Capture the cell that displays the provided text and extract its [x, y] central coordinate. 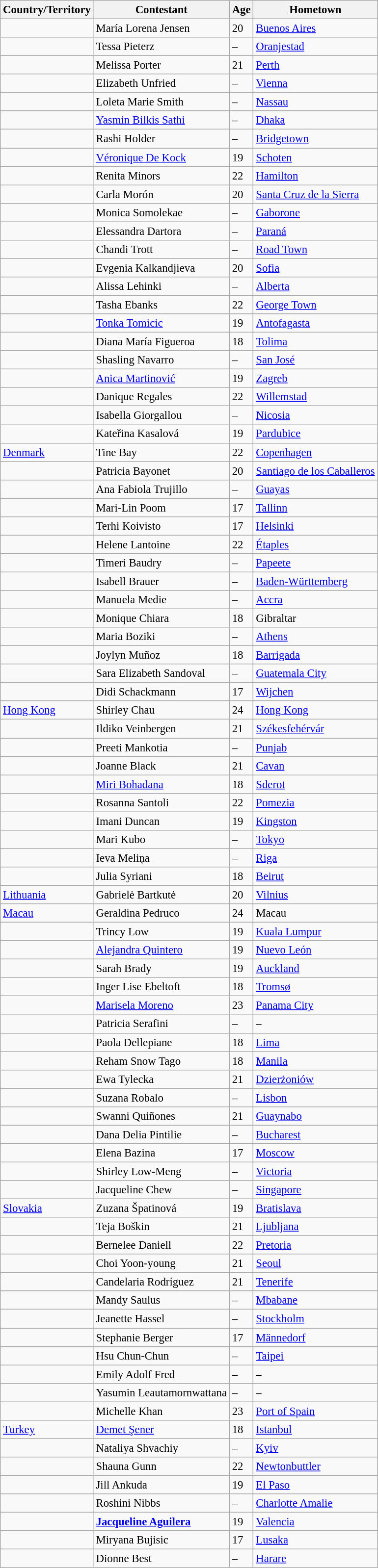
Mari Kubo [161, 840]
Dionne Best [161, 1559]
Didi Schackmann [161, 692]
Geraldina Pedruco [161, 913]
Elena Bazina [161, 1153]
Stephanie Berger [161, 1337]
Accra [315, 600]
Vienna [315, 83]
Road Town [315, 250]
Pardubice [315, 434]
Tolima [315, 342]
Tokyo [315, 840]
Jill Ankuda [161, 1485]
Paraná [315, 231]
Hometown [315, 10]
Zuzana Špatinová [161, 1208]
Kuala Lumpur [315, 932]
Miryana Bujisic [161, 1540]
Julia Syriani [161, 876]
Elessandra Dartora [161, 231]
Miri Bohadana [161, 784]
Elizabeth Unfried [161, 83]
Santiago de los Caballeros [315, 471]
Joylyn Muñoz [161, 655]
Seoul [315, 1263]
Timeri Baudry [161, 563]
Tonka Tomicic [161, 323]
Sofia [315, 268]
Gaborone [315, 212]
Lusaka [315, 1540]
Hsu Chun-Chun [161, 1356]
Diana María Figueroa [161, 342]
Renita Minors [161, 176]
Teja Boškin [161, 1227]
Sarah Brady [161, 969]
Marisela Moreno [161, 1005]
Tenerife [315, 1282]
Sara Elizabeth Sandoval [161, 673]
Contestant [161, 10]
Schoten [315, 157]
Tallinn [315, 508]
Yasmin Bilkis Sathi [161, 120]
Papeete [315, 563]
Helene Lantoine [161, 544]
Harare [315, 1559]
Ljubljana [315, 1227]
Ewa Tylecka [161, 1079]
Tromsø [315, 987]
Istanbul [315, 1430]
Choi Yoon-young [161, 1263]
Alissa Lehinki [161, 286]
Panama City [315, 1005]
Buenos Aires [315, 28]
Nicosia [315, 415]
Country/Territory [47, 10]
Stockholm [315, 1319]
Swanni Quiñones [161, 1116]
Mandy Saulus [161, 1300]
Isabell Brauer [161, 581]
Preeti Mankotia [161, 747]
Étaples [315, 544]
Rashi Holder [161, 139]
Copenhagen [315, 452]
Candelaria Rodríguez [161, 1282]
Manila [315, 1061]
Yasumin Leautamornwattana [161, 1392]
Lima [315, 1042]
Slovakia [47, 1208]
Shirley Low-Meng [161, 1171]
Nuevo León [315, 950]
Véronique De Kock [161, 157]
Guayas [315, 489]
Demet Şener [161, 1430]
Port of Spain [315, 1411]
Pomezia [315, 802]
Monica Somolekae [161, 212]
Guaynabo [315, 1116]
Lithuania [47, 895]
Wijchen [315, 692]
Ieva Meliņa [161, 858]
Bratislava [315, 1208]
Suzana Robalo [161, 1098]
Newtonbuttler [315, 1466]
Inger Lise Ebeltoft [161, 987]
Kyiv [315, 1448]
Santa Cruz de la Sierra [315, 194]
George Town [315, 305]
Victoria [315, 1171]
Lisbon [315, 1098]
San José [315, 360]
Isabella Giorgallou [161, 415]
Barrigada [315, 655]
Guatemala City [315, 673]
Ildiko Veinbergen [161, 729]
Athens [315, 637]
Michelle Khan [161, 1411]
Maria Boziki [161, 637]
Patricia Bayonet [161, 471]
Reham Snow Tago [161, 1061]
Nataliya Shvachiy [161, 1448]
Kingston [315, 821]
Zagreb [315, 379]
Riga [315, 858]
Ana Fabiola Trujillo [161, 489]
Carla Morón [161, 194]
Chandi Trott [161, 250]
Valencia [315, 1522]
Monique Chiara [161, 618]
Emily Adolf Fred [161, 1374]
Mari-Lin Poom [161, 508]
Beirut [315, 876]
Patricia Serafini [161, 1024]
Dzierżoniów [315, 1079]
Paola Dellepiane [161, 1042]
Mbabane [315, 1300]
Terhi Koivisto [161, 526]
Age [242, 10]
Imani Duncan [161, 821]
María Lorena Jensen [161, 28]
Hamilton [315, 176]
Turkey [47, 1430]
Anica Martinović [161, 379]
El Paso [315, 1485]
Tessa Pieterz [161, 47]
Rosanna Santoli [161, 802]
Antofagasta [315, 323]
Dana Delia Pintilie [161, 1134]
Gabrielė Bartkutė [161, 895]
Kateřina Kasalová [161, 434]
Székesfehérvár [315, 729]
Gibraltar [315, 618]
Charlotte Amalie [315, 1503]
Roshini Nibbs [161, 1503]
Vilnius [315, 895]
Nassau [315, 102]
Cavan [315, 766]
Willemstad [315, 397]
Jacqueline Aguilera [161, 1522]
Denmark [47, 452]
Oranjestad [315, 47]
Melissa Porter [161, 65]
Tine Bay [161, 452]
Baden-Württemberg [315, 581]
Shirley Chau [161, 711]
Pretoria [315, 1245]
Jacqueline Chew [161, 1190]
Shauna Gunn [161, 1466]
Bridgetown [315, 139]
Punjab [315, 747]
Bucharest [315, 1134]
Shasling Navarro [161, 360]
Alejandra Quintero [161, 950]
Auckland [315, 969]
Taipei [315, 1356]
Manuela Medie [161, 600]
Moscow [315, 1153]
Männedorf [315, 1337]
Trincy Low [161, 932]
Bernelee Daniell [161, 1245]
Helsinki [315, 526]
Perth [315, 65]
Dhaka [315, 120]
Tasha Ebanks [161, 305]
Alberta [315, 286]
Joanne Black [161, 766]
Jeanette Hassel [161, 1319]
Loleta Marie Smith [161, 102]
Evgenia Kalkandjieva [161, 268]
Danique Regales [161, 397]
Sderot [315, 784]
Singapore [315, 1190]
